Pinpoint the cell where the given text exists, returning its (x, y) midpoint coordinate. 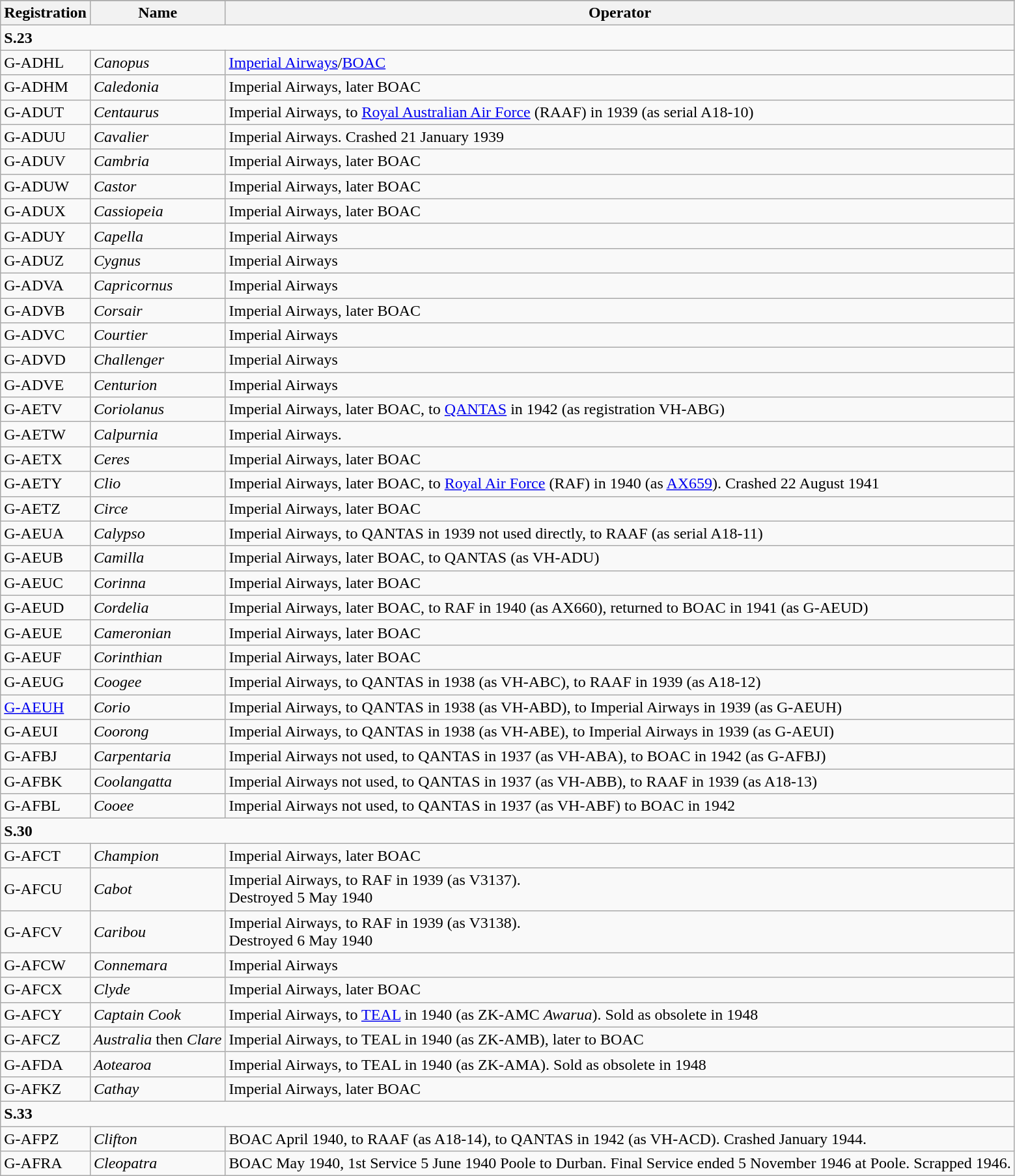
Cygnus (158, 260)
Carpentaria (158, 757)
Calpurnia (158, 434)
G-AETV (46, 410)
G-AEUB (46, 558)
G-AETZ (46, 509)
Imperial Airways, to Royal Australian Air Force (RAAF) in 1939 (as serial A18-10) (620, 112)
Registration (46, 13)
BOAC April 1940, to RAAF (as A18-14), to QANTAS in 1942 (as VH-ACD). Crashed January 1944. (620, 1139)
Imperial Airways, to QANTAS in 1939 not used directly, to RAAF (as serial A18-11) (620, 533)
Cathay (158, 1089)
Ceres (158, 459)
Imperial Airways, later BOAC, to QANTAS (as VH-ADU) (620, 558)
Castor (158, 186)
Circe (158, 509)
Aotearoa (158, 1064)
Coriolanus (158, 410)
Name (158, 13)
Corsair (158, 311)
G-ADVE (46, 385)
Imperial Airways, later BOAC, to RAF in 1940 (as AX660), returned to BOAC in 1941 (as G-AEUD) (620, 608)
Imperial Airways, to RAF in 1939 (as V3137). Destroyed 5 May 1940 (620, 889)
Camilla (158, 558)
Corio (158, 707)
G-AEUI (46, 732)
G-AFBJ (46, 757)
Corinna (158, 583)
Courtier (158, 335)
G-AFDA (46, 1064)
G-AFCZ (46, 1039)
Clifton (158, 1139)
Capricornus (158, 285)
Imperial Airways, to QANTAS in 1938 (as VH-ABC), to RAAF in 1939 (as A18-12) (620, 682)
G-AEUD (46, 608)
Imperial Airways not used, to QANTAS in 1937 (as VH-ABB), to RAAF in 1939 (as A18-13) (620, 781)
Coogee (158, 682)
Challenger (158, 360)
Imperial Airways/BOAC (620, 63)
Cordelia (158, 608)
Caledonia (158, 87)
S.23 (508, 38)
G-AEUG (46, 682)
Cabot (158, 889)
Centaurus (158, 112)
Imperial Airways, to RAF in 1939 (as V3138). Destroyed 6 May 1940 (620, 931)
G-ADVD (46, 360)
Imperial Airways, to TEAL in 1940 (as ZK-AMA). Sold as obsolete in 1948 (620, 1064)
G-AEUH (46, 707)
G-AFKZ (46, 1089)
Imperial Airways, to QANTAS in 1938 (as VH-ABE), to Imperial Airways in 1939 (as G-AEUI) (620, 732)
Calypso (158, 533)
Imperial Airways. (620, 434)
G-AFBK (46, 781)
Connemara (158, 965)
Caribou (158, 931)
Imperial Airways, later BOAC, to Royal Air Force (RAF) in 1940 (as AX659). Crashed 22 August 1941 (620, 484)
Captain Cook (158, 1015)
Clyde (158, 990)
G-AFCW (46, 965)
G-ADHL (46, 63)
G-ADVA (46, 285)
Imperial Airways not used, to QANTAS in 1937 (as VH-ABA), to BOAC in 1942 (as G-AFBJ) (620, 757)
G-AFCX (46, 990)
Cassiopeia (158, 211)
Australia then Clare (158, 1039)
Imperial Airways, to TEAL in 1940 (as ZK-AMB), later to BOAC (620, 1039)
Operator (620, 13)
G-ADUZ (46, 260)
BOAC May 1940, 1st Service 5 June 1940 Poole to Durban. Final Service ended 5 November 1946 at Poole. Scrapped 1946. (620, 1164)
Imperial Airways, later BOAC, to QANTAS in 1942 (as registration VH-ABG) (620, 410)
G-ADVB (46, 311)
G-ADVC (46, 335)
G-AEUA (46, 533)
G-AFCU (46, 889)
S.33 (508, 1113)
G-ADHM (46, 87)
G-AEUE (46, 632)
Canopus (158, 63)
G-ADUX (46, 211)
G-AETX (46, 459)
Coorong (158, 732)
G-AEUC (46, 583)
G-AFPZ (46, 1139)
G-AETY (46, 484)
G-AFCY (46, 1015)
G-ADUW (46, 186)
G-ADUV (46, 161)
G-ADUY (46, 236)
G-ADUU (46, 137)
Clio (158, 484)
G-AFBL (46, 806)
Imperial Airways, to QANTAS in 1938 (as VH-ABD), to Imperial Airways in 1939 (as G-AEUH) (620, 707)
Cleopatra (158, 1164)
Champion (158, 856)
Imperial Airways not used, to QANTAS in 1937 (as VH-ABF) to BOAC in 1942 (620, 806)
Capella (158, 236)
S.30 (508, 831)
G-AETW (46, 434)
Imperial Airways, to TEAL in 1940 (as ZK-AMC Awarua). Sold as obsolete in 1948 (620, 1015)
Cambria (158, 161)
Cavalier (158, 137)
Cooee (158, 806)
Imperial Airways. Crashed 21 January 1939 (620, 137)
G-AFRA (46, 1164)
G-AFCT (46, 856)
Coolangatta (158, 781)
G-AFCV (46, 931)
Cameronian (158, 632)
G-ADUT (46, 112)
Centurion (158, 385)
G-AEUF (46, 657)
Corinthian (158, 657)
